For the text-containing cell, return its midpoint in (X, Y) coordinate format. 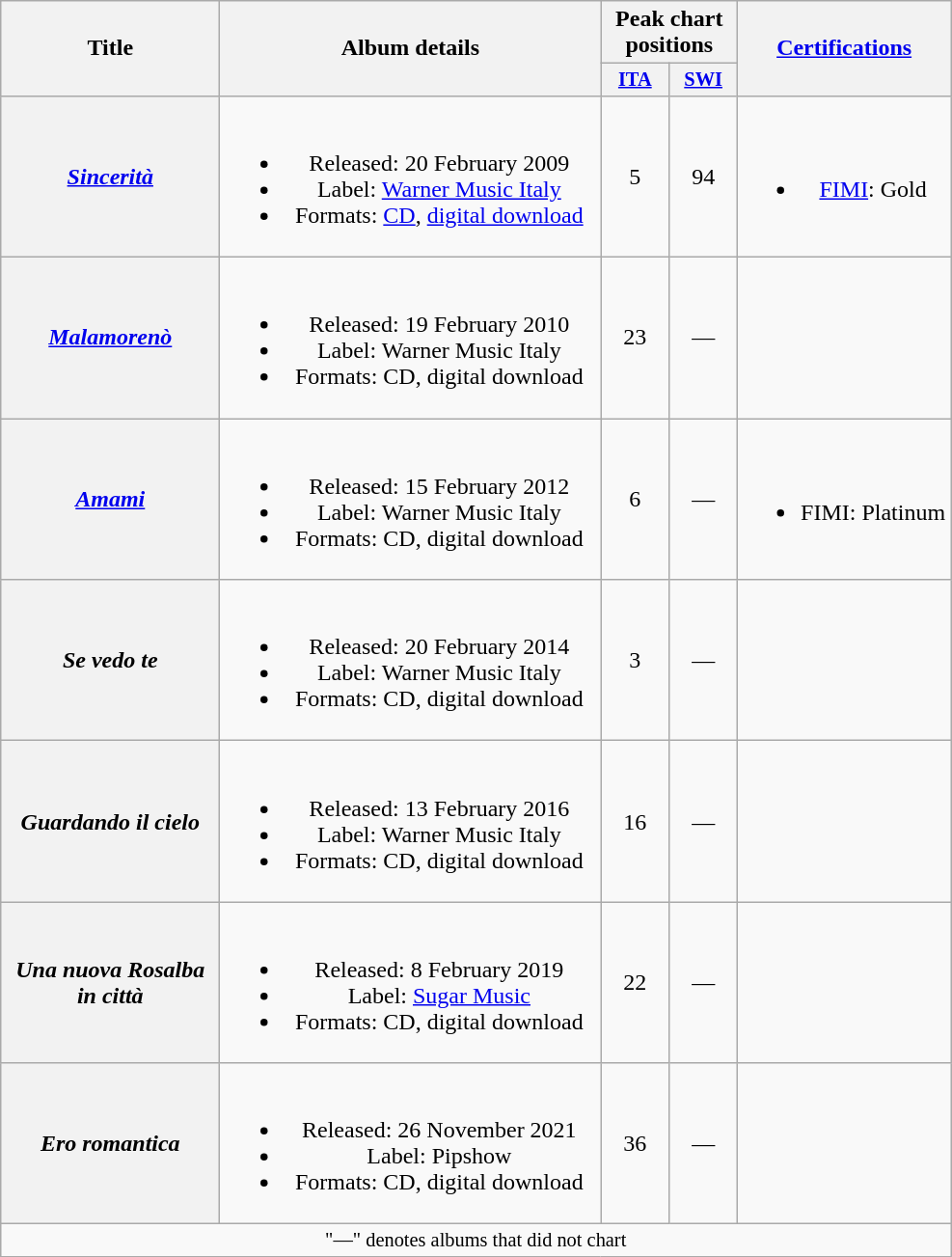
23 (635, 338)
Title (110, 48)
Certifications (845, 48)
36 (635, 1144)
Released: 26 November 2021Label: PipshowFormats: CD, digital download (411, 1144)
Guardando il cielo (110, 822)
6 (635, 500)
SWI (704, 80)
Una nuova Rosalba in città (110, 982)
Album details (411, 48)
"—" denotes albums that did not chart (476, 1241)
Se vedo te (110, 660)
FIMI: Gold (845, 176)
Released: 15 February 2012Label: Warner Music ItalyFormats: CD, digital download (411, 500)
Peak chart positions (669, 33)
Released: 19 February 2010Label: Warner Music ItalyFormats: CD, digital download (411, 338)
5 (635, 176)
94 (704, 176)
Ero romantica (110, 1144)
Released: 20 February 2014Label: Warner Music ItalyFormats: CD, digital download (411, 660)
Sincerità (110, 176)
22 (635, 982)
Amami (110, 500)
Malamorenò (110, 338)
Released: 13 February 2016Label: Warner Music ItalyFormats: CD, digital download (411, 822)
ITA (635, 80)
Released: 20 February 2009Label: Warner Music ItalyFormats: CD, digital download (411, 176)
3 (635, 660)
Released: 8 February 2019Label: Sugar MusicFormats: CD, digital download (411, 982)
16 (635, 822)
FIMI: Platinum (845, 500)
